Scan for the cell matching the given text and deliver its (X, Y) coordinate at center. 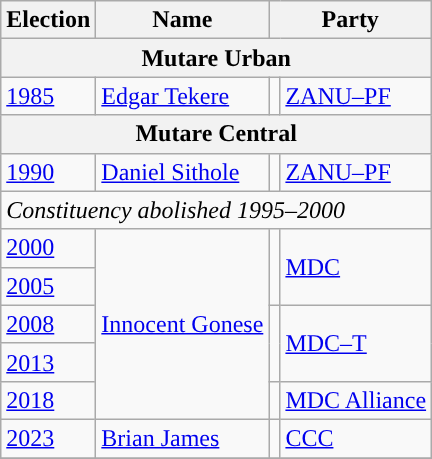
CCC (356, 438)
1985 (48, 96)
2018 (48, 400)
2008 (48, 324)
Brian James (182, 438)
MDC (356, 267)
Constituency abolished 1995–2000 (216, 210)
1990 (48, 172)
Mutare Urban (216, 58)
Election (48, 20)
Mutare Central (216, 134)
Edgar Tekere (182, 96)
2005 (48, 286)
MDC–T (356, 343)
2023 (48, 438)
2013 (48, 362)
Party (350, 20)
Name (182, 20)
2000 (48, 248)
Innocent Gonese (182, 324)
MDC Alliance (356, 400)
Daniel Sithole (182, 172)
